Find where the given text appears and provide that cell's center as (X, Y) coordinate. 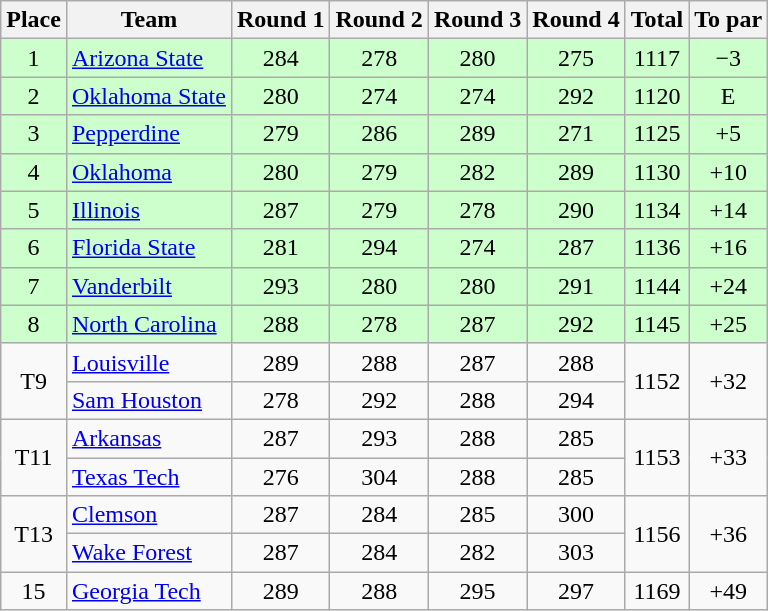
Louisville (148, 362)
Florida State (148, 248)
Total (657, 20)
+25 (728, 324)
T13 (34, 534)
Round 1 (280, 20)
Illinois (148, 210)
+36 (728, 534)
6 (34, 248)
291 (576, 286)
Texas Tech (148, 477)
Oklahoma (148, 172)
297 (576, 591)
295 (477, 591)
1156 (657, 534)
281 (280, 248)
1 (34, 58)
286 (379, 134)
1145 (657, 324)
+24 (728, 286)
Pepperdine (148, 134)
Place (34, 20)
+33 (728, 457)
Georgia Tech (148, 591)
Round 3 (477, 20)
1169 (657, 591)
1144 (657, 286)
1130 (657, 172)
303 (576, 553)
300 (576, 515)
Team (148, 20)
+14 (728, 210)
Sam Houston (148, 400)
1136 (657, 248)
290 (576, 210)
+49 (728, 591)
Oklahoma State (148, 96)
1120 (657, 96)
To par (728, 20)
Arizona State (148, 58)
Clemson (148, 515)
T9 (34, 381)
1152 (657, 381)
+16 (728, 248)
1134 (657, 210)
Arkansas (148, 438)
T11 (34, 457)
275 (576, 58)
2 (34, 96)
E (728, 96)
1153 (657, 457)
Vanderbilt (148, 286)
North Carolina (148, 324)
Wake Forest (148, 553)
276 (280, 477)
271 (576, 134)
−3 (728, 58)
Round 2 (379, 20)
1117 (657, 58)
8 (34, 324)
Round 4 (576, 20)
3 (34, 134)
5 (34, 210)
15 (34, 591)
+5 (728, 134)
304 (379, 477)
+10 (728, 172)
1125 (657, 134)
7 (34, 286)
4 (34, 172)
+32 (728, 381)
